Return (x, y) of the center of cell containing provided text 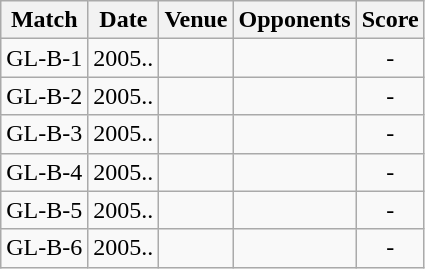
GL-B-2 (44, 96)
Date (124, 20)
Match (44, 20)
GL-B-5 (44, 210)
Score (390, 20)
GL-B-4 (44, 172)
Venue (196, 20)
GL-B-3 (44, 134)
GL-B-1 (44, 58)
Opponents (294, 20)
GL-B-6 (44, 248)
